Capture the cell that displays the provided text and extract its [X, Y] central coordinate. 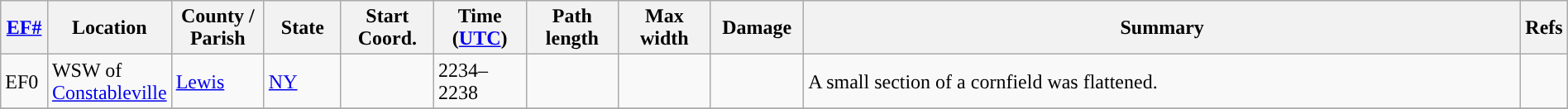
Location [109, 28]
NY [303, 81]
WSW of Constableville [109, 81]
Time (UTC) [480, 28]
Start Coord. [387, 28]
Lewis [218, 81]
State [303, 28]
Refs [1545, 28]
A small section of a cornfield was flattened. [1163, 81]
Damage [758, 28]
Summary [1163, 28]
EF# [25, 28]
2234–2238 [480, 81]
County / Parish [218, 28]
Max width [665, 28]
EF0 [25, 81]
Path length [572, 28]
